Pinpoint the cell where the given text exists, returning its [x, y] midpoint coordinate. 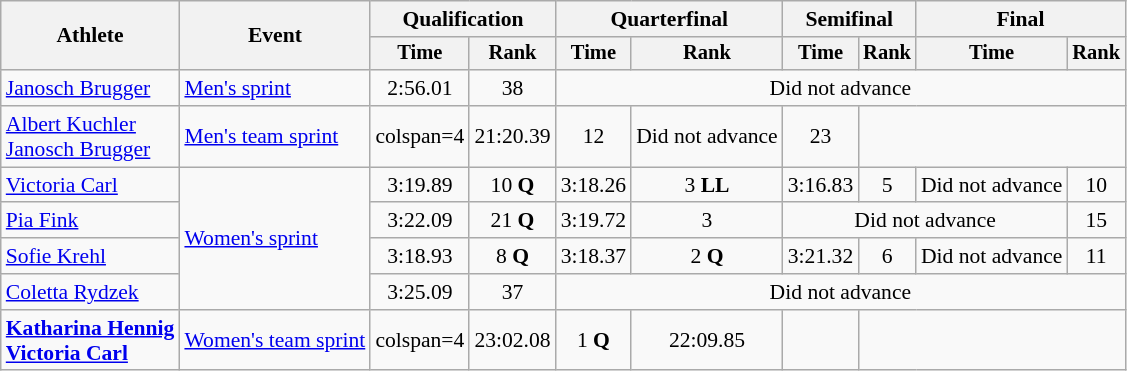
10 Q [512, 185]
Semifinal [850, 19]
23:02.08 [512, 340]
15 [1096, 221]
37 [512, 292]
Women's team sprint [274, 340]
3:16.83 [820, 185]
3:18.26 [594, 185]
Event [274, 36]
Final [1020, 19]
Pia Fink [90, 221]
12 [594, 136]
6 [887, 256]
Qualification [462, 19]
3:19.72 [594, 221]
3 LL [707, 185]
Janosch Brugger [90, 88]
Athlete [90, 36]
3:25.09 [420, 292]
5 [887, 185]
3:18.37 [594, 256]
1 Q [594, 340]
3:22.09 [420, 221]
10 [1096, 185]
2:56.01 [420, 88]
11 [1096, 256]
3 [707, 221]
22:09.85 [707, 340]
Men's sprint [274, 88]
21:20.39 [512, 136]
Albert KuchlerJanosch Brugger [90, 136]
Quarterfinal [670, 19]
2 Q [707, 256]
Victoria Carl [90, 185]
Coletta Rydzek [90, 292]
3:18.93 [420, 256]
38 [512, 88]
3:21.32 [820, 256]
Women's sprint [274, 238]
21 Q [512, 221]
23 [820, 136]
8 Q [512, 256]
Katharina HennigVictoria Carl [90, 340]
Sofie Krehl [90, 256]
Men's team sprint [274, 136]
3:19.89 [420, 185]
